Determine the [X, Y] coordinate at the center of the cell enclosing the given text.  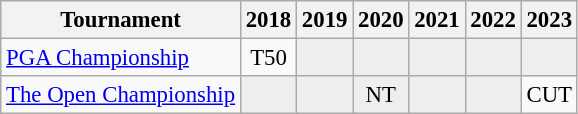
T50 [268, 58]
2021 [437, 20]
PGA Championship [121, 58]
2020 [381, 20]
The Open Championship [121, 95]
2019 [325, 20]
2022 [493, 20]
NT [381, 95]
CUT [549, 95]
2018 [268, 20]
Tournament [121, 20]
2023 [549, 20]
